Determine the [x, y] coordinate at the center of the cell enclosing the given text.  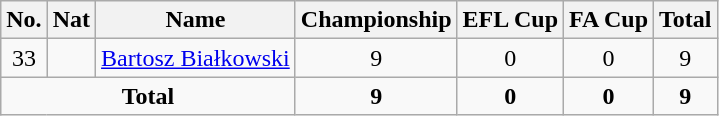
FA Cup [609, 20]
No. [24, 20]
Bartosz Białkowski [196, 58]
Championship [376, 20]
33 [24, 58]
Name [196, 20]
Nat [71, 20]
EFL Cup [510, 20]
